From the cell containing the given text, extract its center point as (x, y) coordinate. 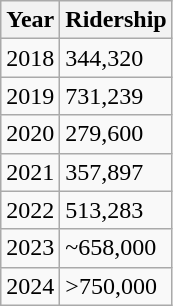
731,239 (116, 96)
2022 (30, 210)
2019 (30, 96)
357,897 (116, 172)
>750,000 (116, 286)
2023 (30, 248)
279,600 (116, 134)
Year (30, 20)
~658,000 (116, 248)
2024 (30, 286)
513,283 (116, 210)
2018 (30, 58)
344,320 (116, 58)
2021 (30, 172)
Ridership (116, 20)
2020 (30, 134)
